For the text-containing cell, return its midpoint in (x, y) coordinate format. 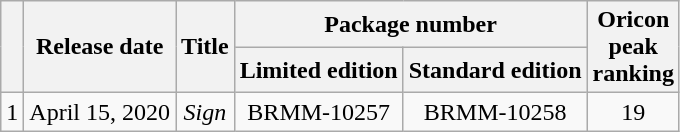
Title (206, 47)
April 15, 2020 (100, 112)
BRMM-10257 (318, 112)
Standard edition (495, 70)
19 (633, 112)
Sign (206, 112)
1 (12, 112)
BRMM-10258 (495, 112)
Limited edition (318, 70)
Package number (410, 24)
Oriconpeakranking (633, 47)
Release date (100, 47)
